Pinpoint the cell where the given text exists, returning its (x, y) midpoint coordinate. 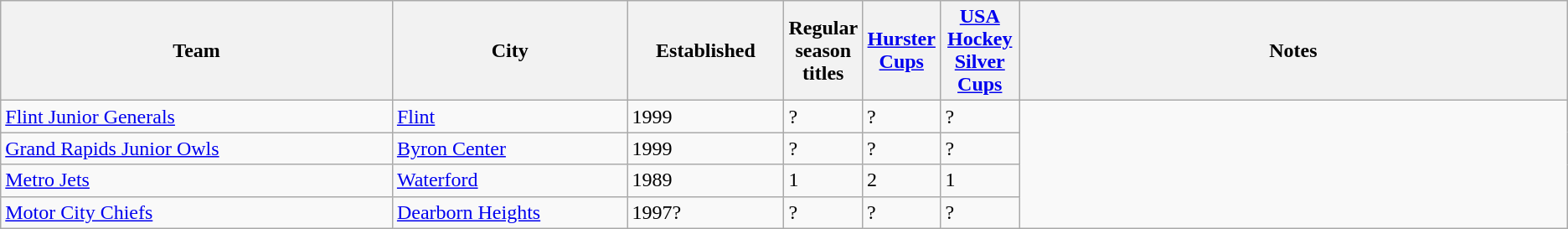
Team (197, 50)
USA Hockey Silver Cups (980, 50)
1997? (705, 212)
Byron Center (509, 148)
Motor City Chiefs (197, 212)
Flint Junior Generals (197, 117)
Grand Rapids Junior Owls (197, 148)
Dearborn Heights (509, 212)
Established (705, 50)
Hurster Cups (901, 50)
Notes (1293, 50)
1989 (705, 180)
Metro Jets (197, 180)
2 (901, 180)
City (509, 50)
Flint (509, 117)
Regular season titles (823, 50)
Waterford (509, 180)
